For the text-containing cell, return its midpoint in (x, y) coordinate format. 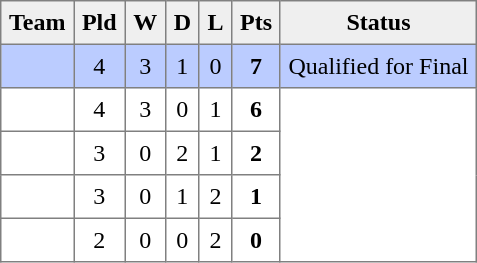
Status (378, 23)
6 (256, 110)
L (216, 23)
Team (38, 23)
7 (256, 66)
Pts (256, 23)
Pld (100, 23)
W (145, 23)
Qualified for Final (378, 66)
D (182, 23)
